Detect which cell encompasses the target text, then output its (X, Y) center coordinate. 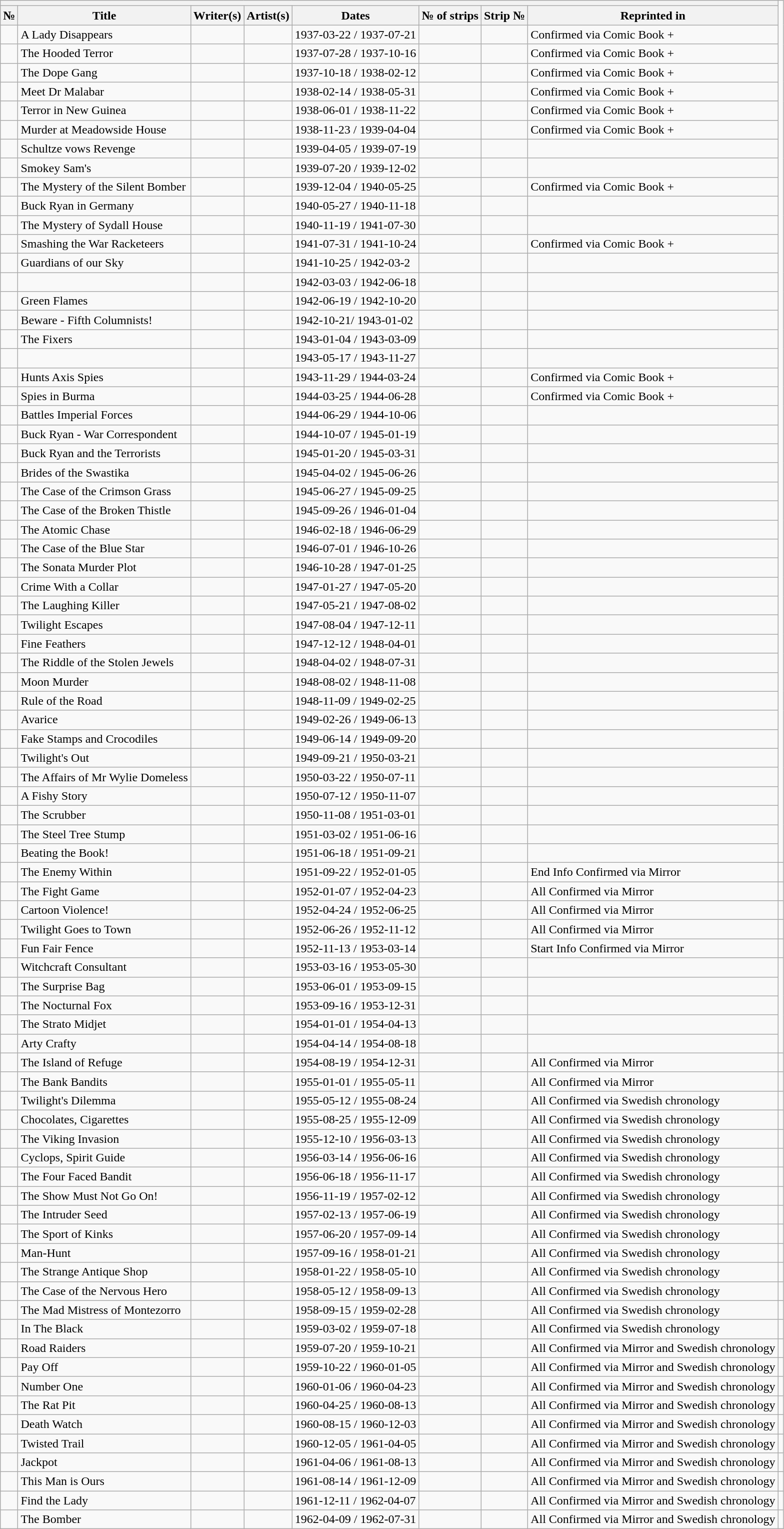
1948-04-02 / 1948-07-31 (355, 663)
Twisted Trail (104, 1443)
The Steel Tree Stump (104, 834)
Cartoon Violence! (104, 910)
1938-06-01 / 1938-11-22 (355, 111)
Chocolates, Cigarettes (104, 1119)
Beware - Fifth Columnists! (104, 320)
1954-08-19 / 1954-12-31 (355, 1062)
1955-08-25 / 1955-12-09 (355, 1119)
Smokey Sam's (104, 168)
The Bomber (104, 1519)
Man-Hunt (104, 1253)
Twilight Goes to Town (104, 929)
Artist(s) (268, 16)
Twilight Escapes (104, 625)
Title (104, 16)
1959-03-02 / 1959-07-18 (355, 1329)
1945-09-26 / 1946-01-04 (355, 510)
1941-10-25 / 1942-03-2 (355, 263)
1955-05-12 / 1955-08-24 (355, 1100)
1948-08-02 / 1948-11-08 (355, 682)
The Enemy Within (104, 872)
1946-07-01 / 1946-10-26 (355, 549)
1960-08-15 / 1960-12-03 (355, 1424)
1947-12-12 / 1948-04-01 (355, 644)
1955-01-01 / 1955-05-11 (355, 1081)
1952-06-26 / 1952-11-12 (355, 929)
Dates (355, 16)
1953-06-01 / 1953-09-15 (355, 986)
1942-10-21/ 1943-01-02 (355, 320)
1960-12-05 / 1961-04-05 (355, 1443)
1950-03-22 / 1950-07-11 (355, 777)
Number One (104, 1386)
1952-11-13 / 1953-03-14 (355, 948)
1957-06-20 / 1957-09-14 (355, 1234)
Rule of the Road (104, 701)
A Fishy Story (104, 796)
Twilight's Out (104, 758)
1958-05-12 / 1958-09-13 (355, 1291)
Pay Off (104, 1367)
Guardians of our Sky (104, 263)
The Fight Game (104, 891)
1943-01-04 / 1943-03-09 (355, 339)
End Info Confirmed via Mirror (653, 872)
Start Info Confirmed via Mirror (653, 948)
1958-01-22 / 1958-05-10 (355, 1272)
Witchcraft Consultant (104, 967)
1947-01-27 / 1947-05-20 (355, 587)
1961-12-11 / 1962-04-07 (355, 1500)
Meet Dr Malabar (104, 92)
Avarice (104, 720)
Jackpot (104, 1462)
Find the Lady (104, 1500)
Buck Ryan and the Terrorists (104, 453)
1939-07-20 / 1939-12-02 (355, 168)
1945-01-20 / 1945-03-31 (355, 453)
1951-09-22 / 1952-01-05 (355, 872)
The Dope Gang (104, 73)
1956-06-18 / 1956-11-17 (355, 1177)
Hunts Axis Spies (104, 377)
Cyclops, Spirit Guide (104, 1158)
1951-06-18 / 1951-09-21 (355, 853)
1946-10-28 / 1947-01-25 (355, 568)
1961-08-14 / 1961-12-09 (355, 1481)
The Hooded Terror (104, 54)
Smashing the War Racketeers (104, 244)
1945-04-02 / 1945-06-26 (355, 472)
1937-07-28 / 1937-10-16 (355, 54)
The Strange Antique Shop (104, 1272)
Moon Murder (104, 682)
In The Black (104, 1329)
Fake Stamps and Crocodiles (104, 739)
1945-06-27 / 1945-09-25 (355, 491)
1962-04-09 / 1962-07-31 (355, 1519)
Battles Imperial Forces (104, 415)
Schultze vows Revenge (104, 149)
Reprinted in (653, 16)
Fine Feathers (104, 644)
1944-06-29 / 1944-10-06 (355, 415)
1943-11-29 / 1944-03-24 (355, 377)
1952-04-24 / 1952-06-25 (355, 910)
The Case of the Crimson Grass (104, 491)
1947-08-04 / 1947-12-11 (355, 625)
1954-04-14 / 1954-08-18 (355, 1043)
A Lady Disappears (104, 35)
1950-11-08 / 1951-03-01 (355, 815)
1954-01-01 / 1954-04-13 (355, 1024)
This Man is Ours (104, 1481)
1947-05-21 / 1947-08-02 (355, 606)
The Mystery of Sydall House (104, 225)
Twilight's Dilemma (104, 1100)
1953-09-16 / 1953-12-31 (355, 1005)
The Surprise Bag (104, 986)
Fun Fair Fence (104, 948)
The Fixers (104, 339)
The Viking Invasion (104, 1139)
Terror in New Guinea (104, 111)
1949-02-26 / 1949-06-13 (355, 720)
1942-03-03 / 1942-06-18 (355, 282)
The Riddle of the Stolen Jewels (104, 663)
1937-03-22 / 1937-07-21 (355, 35)
1944-03-25 / 1944-06-28 (355, 396)
1958-09-15 / 1959-02-28 (355, 1310)
Road Raiders (104, 1348)
The Mad Mistress of Montezorro (104, 1310)
1960-01-06 / 1960-04-23 (355, 1386)
1953-03-16 / 1953-05-30 (355, 967)
The Laughing Killer (104, 606)
1956-03-14 / 1956-06-16 (355, 1158)
Death Watch (104, 1424)
Crime With a Collar (104, 587)
1960-04-25 / 1960-08-13 (355, 1405)
1949-09-21 / 1950-03-21 (355, 758)
Arty Crafty (104, 1043)
1955-12-10 / 1956-03-13 (355, 1139)
The Four Faced Bandit (104, 1177)
Brides of the Swastika (104, 472)
1961-04-06 / 1961-08-13 (355, 1462)
The Show Must Not Go On! (104, 1196)
Murder at Meadowside House (104, 130)
1948-11-09 / 1949-02-25 (355, 701)
The Bank Bandits (104, 1081)
The Affairs of Mr Wylie Domeless (104, 777)
The Mystery of the Silent Bomber (104, 187)
1951-03-02 / 1951-06-16 (355, 834)
Strip № (504, 16)
1949-06-14 / 1949-09-20 (355, 739)
1950-07-12 / 1950-11-07 (355, 796)
Spies in Burma (104, 396)
1952-01-07 / 1952-04-23 (355, 891)
1959-07-20 / 1959-10-21 (355, 1348)
1939-12-04 / 1940-05-25 (355, 187)
1957-02-13 / 1957-06-19 (355, 1215)
The Sport of Kinks (104, 1234)
Buck Ryan in Germany (104, 206)
1943-05-17 / 1943-11-27 (355, 358)
Buck Ryan - War Correspondent (104, 434)
The Sonata Murder Plot (104, 568)
1944-10-07 / 1945-01-19 (355, 434)
1938-11-23 / 1939-04-04 (355, 130)
1938-02-14 / 1938-05-31 (355, 92)
1957-09-16 / 1958-01-21 (355, 1253)
1939-04-05 / 1939-07-19 (355, 149)
The Island of Refuge (104, 1062)
1937-10-18 / 1938-02-12 (355, 73)
№ of strips (450, 16)
1946-02-18 / 1946-06-29 (355, 530)
The Intruder Seed (104, 1215)
The Nocturnal Fox (104, 1005)
Beating the Book! (104, 853)
The Atomic Chase (104, 530)
Writer(s) (217, 16)
1956-11-19 / 1957-02-12 (355, 1196)
1942-06-19 / 1942-10-20 (355, 301)
1941-07-31 / 1941-10-24 (355, 244)
№ (9, 16)
The Scrubber (104, 815)
1940-05-27 / 1940-11-18 (355, 206)
The Rat Pit (104, 1405)
Green Flames (104, 301)
The Case of the Broken Thistle (104, 510)
The Case of the Blue Star (104, 549)
1940-11-19 / 1941-07-30 (355, 225)
1959-10-22 / 1960-01-05 (355, 1367)
The Case of the Nervous Hero (104, 1291)
The Strato Midjet (104, 1024)
